Scan for the cell matching the given text and deliver its (x, y) coordinate at center. 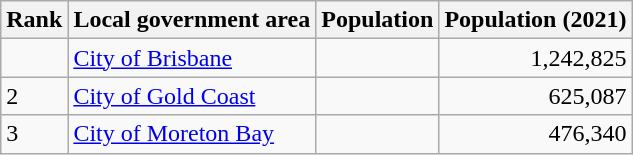
1,242,825 (536, 58)
City of Moreton Bay (192, 134)
Population (378, 20)
Population (2021) (536, 20)
Local government area (192, 20)
3 (34, 134)
625,087 (536, 96)
2 (34, 96)
City of Gold Coast (192, 96)
476,340 (536, 134)
Rank (34, 20)
City of Brisbane (192, 58)
